Extract the (X, Y) coordinate from the center of the cell holding the provided text.  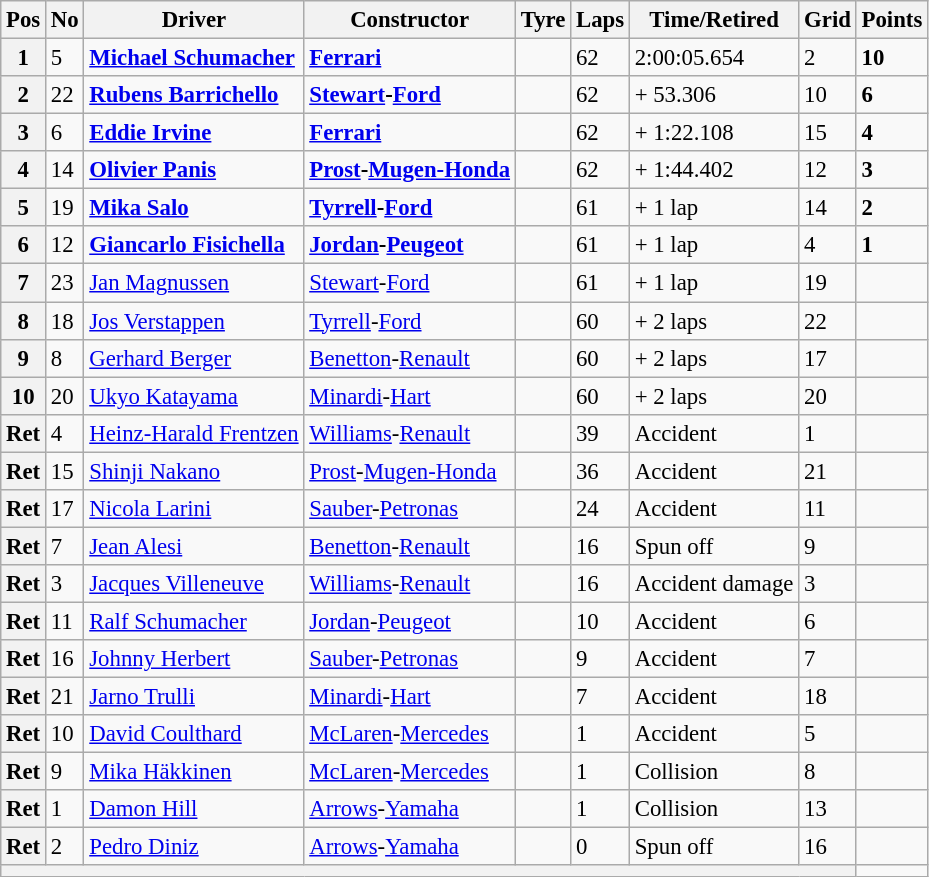
24 (600, 509)
Time/Retired (714, 20)
Pos (24, 20)
Jacques Villeneuve (194, 584)
+ 53.306 (714, 95)
Tyre (542, 20)
Mika Salo (194, 208)
Pedro Diniz (194, 847)
2:00:05.654 (714, 58)
Grid (828, 20)
David Coulthard (194, 734)
39 (600, 433)
Olivier Panis (194, 170)
Accident damage (714, 584)
Driver (194, 20)
Gerhard Berger (194, 358)
Ukyo Katayama (194, 396)
No (65, 20)
Eddie Irvine (194, 133)
Laps (600, 20)
Jarno Trulli (194, 697)
Nicola Larini (194, 509)
36 (600, 471)
Points (892, 20)
+ 1:22.108 (714, 133)
Mika Häkkinen (194, 772)
Constructor (410, 20)
23 (65, 283)
Jan Magnussen (194, 283)
13 (828, 809)
Jos Verstappen (194, 321)
Johnny Herbert (194, 659)
0 (600, 847)
+ 1:44.402 (714, 170)
Shinji Nakano (194, 471)
Giancarlo Fisichella (194, 245)
Heinz-Harald Frentzen (194, 433)
Ralf Schumacher (194, 621)
Jean Alesi (194, 546)
Rubens Barrichello (194, 95)
Damon Hill (194, 809)
Michael Schumacher (194, 58)
